Find where the given text appears and provide that cell's center as [x, y] coordinate. 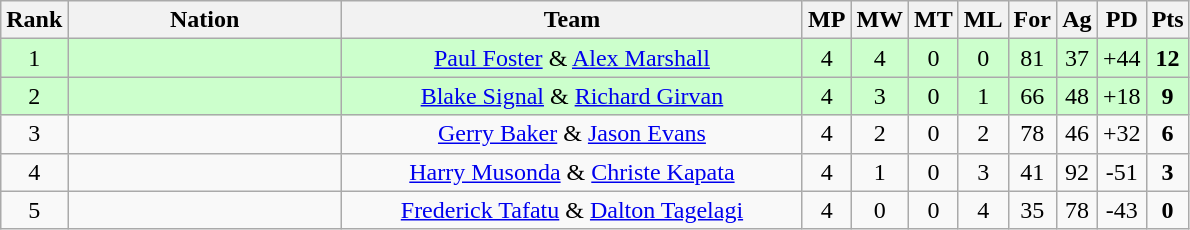
+18 [1122, 96]
-43 [1122, 210]
For [1032, 20]
MT [934, 20]
Rank [34, 20]
35 [1032, 210]
Team [572, 20]
MP [826, 20]
46 [1076, 134]
66 [1032, 96]
+44 [1122, 58]
Pts [1168, 20]
+32 [1122, 134]
-51 [1122, 172]
Paul Foster & Alex Marshall [572, 58]
Blake Signal & Richard Girvan [572, 96]
Frederick Tafatu & Dalton Tagelagi [572, 210]
Nation [205, 20]
92 [1076, 172]
9 [1168, 96]
Gerry Baker & Jason Evans [572, 134]
Ag [1076, 20]
81 [1032, 58]
Harry Musonda & Christe Kapata [572, 172]
PD [1122, 20]
6 [1168, 134]
MW [880, 20]
37 [1076, 58]
ML [983, 20]
5 [34, 210]
41 [1032, 172]
12 [1168, 58]
48 [1076, 96]
